For the text-containing cell, return its midpoint in (X, Y) coordinate format. 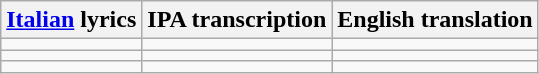
English translation (435, 20)
IPA transcription (237, 20)
Italian lyrics (72, 20)
